Determine the (x, y) coordinate at the center of the cell enclosing the given text.  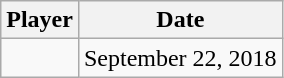
September 22, 2018 (180, 58)
Date (180, 20)
Player (40, 20)
